For the text-containing cell, return its midpoint in (x, y) coordinate format. 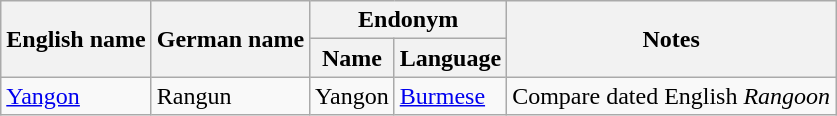
German name (230, 39)
Endonym (408, 20)
Notes (672, 39)
English name (76, 39)
Rangun (230, 96)
Burmese (450, 96)
Language (450, 58)
Compare dated English Rangoon (672, 96)
Name (352, 58)
